Search for the cell housing the specified text and yield its (X, Y) center coordinate. 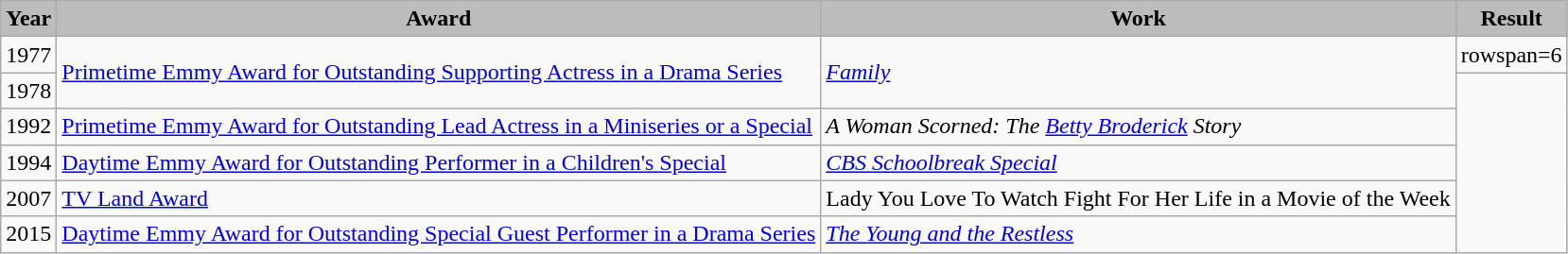
Result (1511, 19)
1977 (28, 55)
A Woman Scorned: The Betty Broderick Story (1139, 127)
Primetime Emmy Award for Outstanding Supporting Actress in a Drama Series (439, 73)
Family (1139, 73)
rowspan=6 (1511, 55)
1992 (28, 127)
Work (1139, 19)
Primetime Emmy Award for Outstanding Lead Actress in a Miniseries or a Special (439, 127)
Award (439, 19)
Lady You Love To Watch Fight For Her Life in a Movie of the Week (1139, 198)
TV Land Award (439, 198)
Daytime Emmy Award for Outstanding Special Guest Performer in a Drama Series (439, 234)
CBS Schoolbreak Special (1139, 162)
2015 (28, 234)
2007 (28, 198)
1978 (28, 91)
The Young and the Restless (1139, 234)
1994 (28, 162)
Daytime Emmy Award for Outstanding Performer in a Children's Special (439, 162)
Year (28, 19)
